Extract the (x, y) coordinate from the center of the cell holding the provided text.  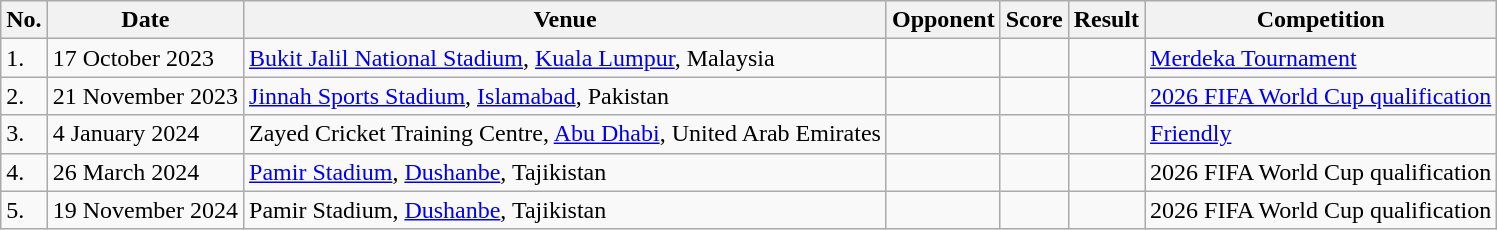
Opponent (943, 20)
3. (24, 134)
26 March 2024 (145, 172)
Score (1034, 20)
Zayed Cricket Training Centre, Abu Dhabi, United Arab Emirates (566, 134)
Bukit Jalil National Stadium, Kuala Lumpur, Malaysia (566, 58)
21 November 2023 (145, 96)
Venue (566, 20)
1. (24, 58)
Friendly (1321, 134)
Competition (1321, 20)
No. (24, 20)
Date (145, 20)
5. (24, 210)
19 November 2024 (145, 210)
4. (24, 172)
Jinnah Sports Stadium, Islamabad, Pakistan (566, 96)
Result (1106, 20)
Merdeka Tournament (1321, 58)
17 October 2023 (145, 58)
4 January 2024 (145, 134)
2. (24, 96)
